Pinpoint the cell where the given text exists, returning its [X, Y] midpoint coordinate. 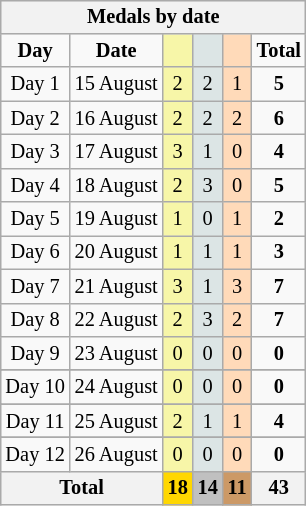
Day 3 [36, 152]
6 [279, 118]
Day 6 [36, 253]
43 [279, 488]
Medals by date [154, 17]
Day 9 [36, 354]
15 August [116, 84]
Day 8 [36, 320]
17 August [116, 152]
Day 5 [36, 219]
Day 7 [36, 286]
Day 2 [36, 118]
11 [238, 488]
18 [178, 488]
Day 11 [36, 421]
22 August [116, 320]
Day 12 [36, 455]
25 August [116, 421]
23 August [116, 354]
Day 1 [36, 84]
26 August [116, 455]
14 [208, 488]
Day 4 [36, 185]
21 August [116, 286]
20 August [116, 253]
19 August [116, 219]
Day 10 [36, 387]
16 August [116, 118]
18 August [116, 185]
Day [36, 51]
Date [116, 51]
24 August [116, 387]
